Extract the [x, y] coordinate from the center of the cell holding the provided text.  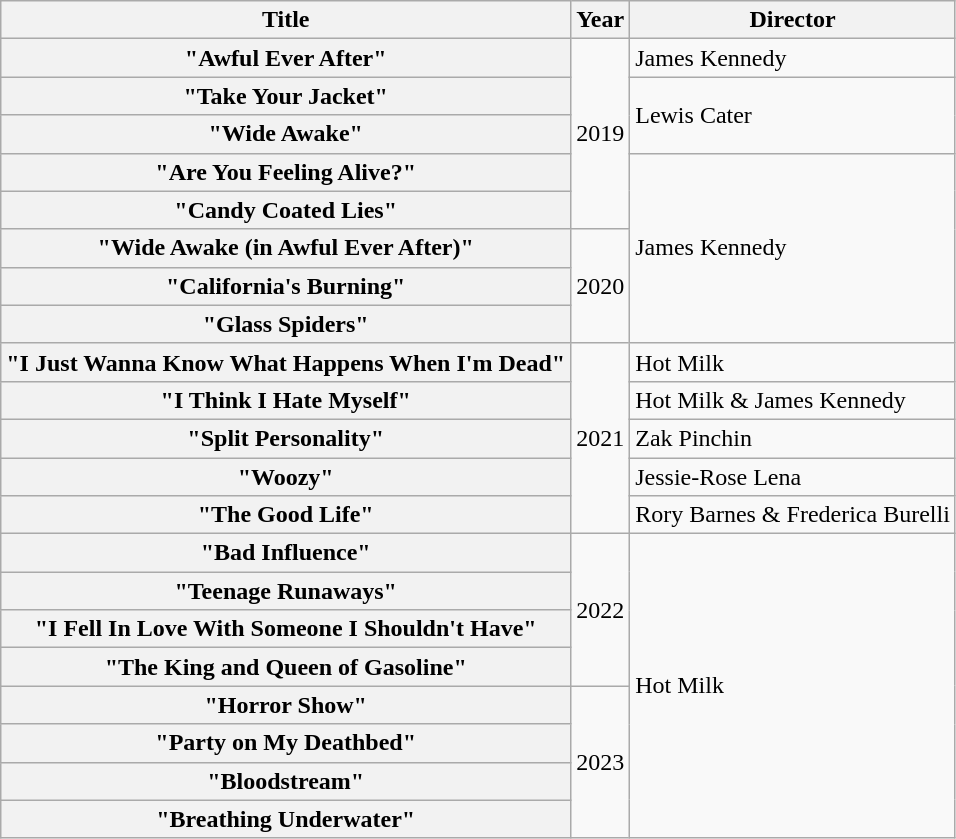
"Woozy" [286, 477]
"The King and Queen of Gasoline" [286, 667]
Lewis Cater [793, 115]
"Bloodstream" [286, 781]
"I Think I Hate Myself" [286, 400]
"Horror Show" [286, 705]
Rory Barnes & Frederica Burelli [793, 515]
"Wide Awake (in Awful Ever After)" [286, 248]
"Bad Influence" [286, 553]
"I Fell In Love With Someone I Shouldn't Have" [286, 629]
"Take Your Jacket" [286, 96]
Jessie-Rose Lena [793, 477]
"Candy Coated Lies" [286, 210]
2019 [600, 134]
"Party on My Deathbed" [286, 743]
"Wide Awake" [286, 134]
Title [286, 20]
2020 [600, 286]
2022 [600, 610]
2023 [600, 762]
"Awful Ever After" [286, 58]
Hot Milk & James Kennedy [793, 400]
2021 [600, 438]
"Teenage Runaways" [286, 591]
"California's Burning" [286, 286]
"I Just Wanna Know What Happens When I'm Dead" [286, 362]
"Breathing Underwater" [286, 819]
"Glass Spiders" [286, 324]
"Are You Feeling Alive?" [286, 172]
Zak Pinchin [793, 438]
"The Good Life" [286, 515]
"Split Personality" [286, 438]
Year [600, 20]
Director [793, 20]
